Detect which cell encompasses the target text, then output its (X, Y) center coordinate. 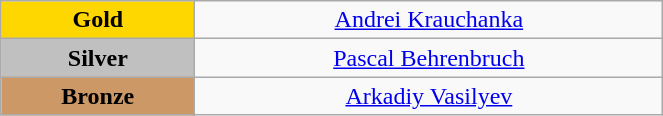
Silver (98, 58)
Pascal Behrenbruch (429, 58)
Andrei Krauchanka (429, 20)
Arkadiy Vasilyev (429, 96)
Gold (98, 20)
Bronze (98, 96)
